Identify which cell holds the provided text, then report its (x, y) central coordinate. 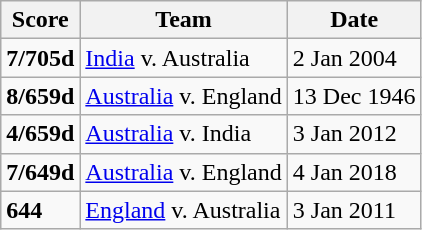
Score (40, 20)
Team (184, 20)
4/659d (40, 134)
7/705d (40, 58)
7/649d (40, 172)
644 (40, 210)
Australia v. India (184, 134)
13 Dec 1946 (354, 96)
2 Jan 2004 (354, 58)
India v. Australia (184, 58)
8/659d (40, 96)
3 Jan 2012 (354, 134)
4 Jan 2018 (354, 172)
3 Jan 2011 (354, 210)
England v. Australia (184, 210)
Date (354, 20)
